Scan for the cell matching the given text and deliver its (x, y) coordinate at center. 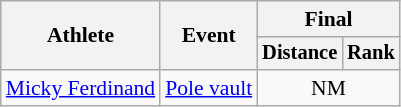
Pole vault (208, 88)
Micky Ferdinand (80, 88)
Event (208, 36)
NM (328, 88)
Athlete (80, 36)
Final (328, 19)
Rank (371, 54)
Distance (300, 54)
